Output the (X, Y) coordinate of the center of the cell containing the given text.  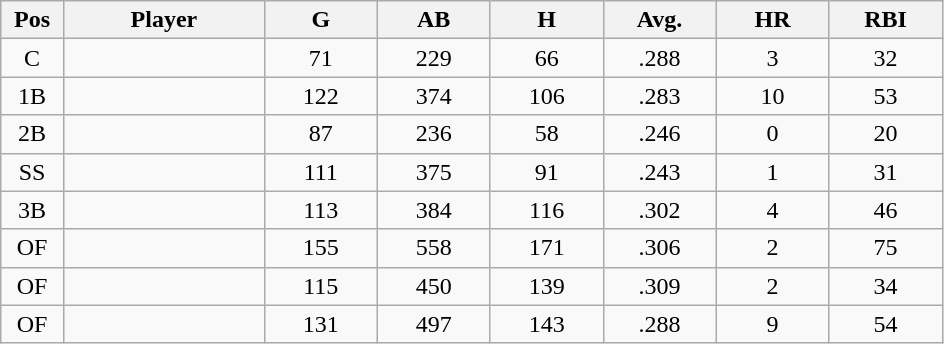
.246 (660, 134)
10 (772, 96)
229 (434, 58)
113 (320, 210)
139 (546, 286)
C (32, 58)
116 (546, 210)
54 (886, 324)
.306 (660, 248)
384 (434, 210)
106 (546, 96)
171 (546, 248)
131 (320, 324)
66 (546, 58)
Player (164, 20)
20 (886, 134)
9 (772, 324)
91 (546, 172)
.302 (660, 210)
1B (32, 96)
.309 (660, 286)
71 (320, 58)
Pos (32, 20)
32 (886, 58)
143 (546, 324)
34 (886, 286)
G (320, 20)
46 (886, 210)
AB (434, 20)
.283 (660, 96)
122 (320, 96)
111 (320, 172)
115 (320, 286)
3 (772, 58)
375 (434, 172)
Avg. (660, 20)
31 (886, 172)
53 (886, 96)
3B (32, 210)
155 (320, 248)
HR (772, 20)
558 (434, 248)
4 (772, 210)
RBI (886, 20)
SS (32, 172)
0 (772, 134)
2B (32, 134)
236 (434, 134)
.243 (660, 172)
450 (434, 286)
497 (434, 324)
58 (546, 134)
1 (772, 172)
87 (320, 134)
H (546, 20)
75 (886, 248)
374 (434, 96)
